Search for the cell housing the specified text and yield its (X, Y) center coordinate. 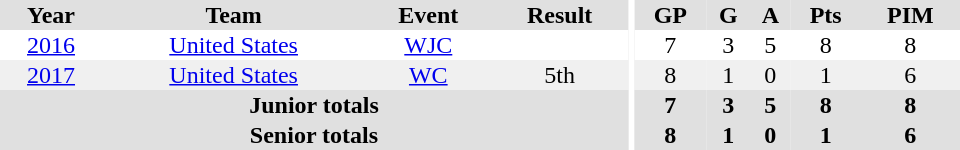
Team (234, 15)
G (728, 15)
WC (428, 75)
WJC (428, 45)
Junior totals (314, 105)
PIM (910, 15)
A (770, 15)
Result (560, 15)
Year (51, 15)
GP (670, 15)
Pts (826, 15)
2016 (51, 45)
5th (560, 75)
Event (428, 15)
2017 (51, 75)
Senior totals (314, 135)
